Locate the cell with the specified text and output its (x, y) center coordinate. 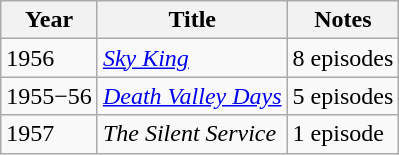
1957 (50, 134)
The Silent Service (192, 134)
1955−56 (50, 96)
Death Valley Days (192, 96)
Sky King (192, 58)
Year (50, 20)
Notes (343, 20)
1956 (50, 58)
1 episode (343, 134)
5 episodes (343, 96)
Title (192, 20)
8 episodes (343, 58)
